Return the (x, y) coordinate for the center point of the cell that contains the specified text.  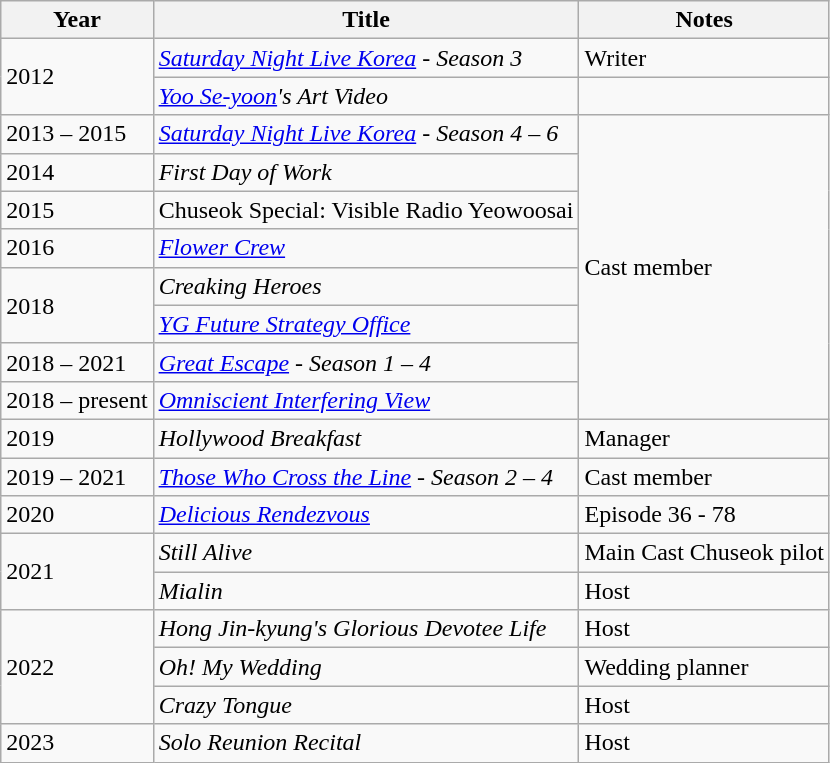
Title (366, 20)
Notes (704, 20)
2019 – 2021 (77, 477)
2012 (77, 77)
Saturday Night Live Korea - Season 4 – 6 (366, 134)
First Day of Work (366, 172)
Episode 36 - 78 (704, 515)
2023 (77, 743)
Main Cast Chuseok pilot (704, 553)
Solo Reunion Recital (366, 743)
Crazy Tongue (366, 705)
2018 (77, 305)
Year (77, 20)
Manager (704, 438)
2018 – 2021 (77, 362)
Saturday Night Live Korea - Season 3 (366, 58)
2022 (77, 667)
Mialin (366, 591)
2021 (77, 572)
Great Escape - Season 1 – 4 (366, 362)
2016 (77, 248)
Flower Crew (366, 248)
2019 (77, 438)
Writer (704, 58)
2020 (77, 515)
Those Who Cross the Line - Season 2 – 4 (366, 477)
Chuseok Special: Visible Radio Yeowoosai (366, 210)
Hong Jin-kyung's Glorious Devotee Life (366, 629)
YG Future Strategy Office (366, 324)
2014 (77, 172)
Still Alive (366, 553)
Hollywood Breakfast (366, 438)
Creaking Heroes (366, 286)
2018 – present (77, 400)
Delicious Rendezvous (366, 515)
Oh! My Wedding (366, 667)
Yoo Se-yoon's Art Video (366, 96)
Wedding planner (704, 667)
2015 (77, 210)
2013 – 2015 (77, 134)
Omniscient Interfering View (366, 400)
